Output the [x, y] coordinate of the center of the cell containing the given text.  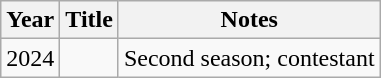
Second season; contestant [249, 58]
2024 [30, 58]
Title [90, 20]
Year [30, 20]
Notes [249, 20]
